Determine the (x, y) coordinate at the center of the cell enclosing the given text.  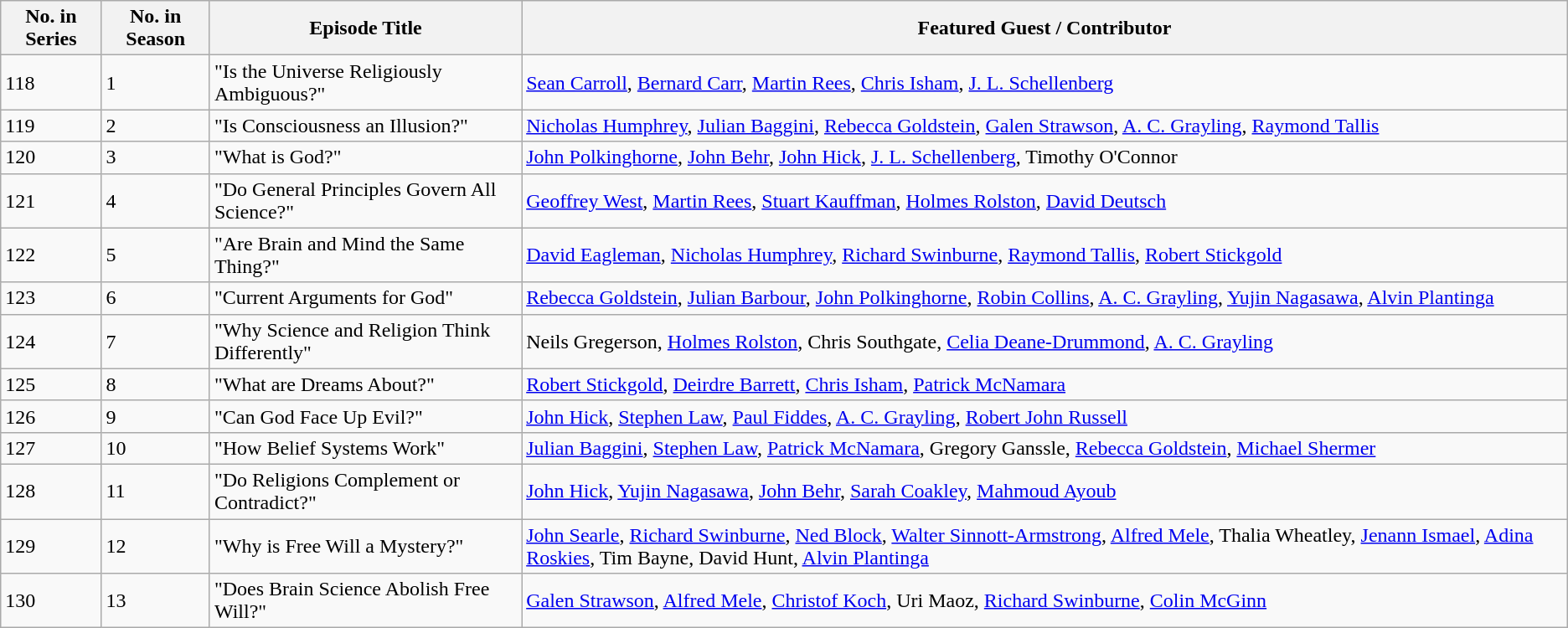
12 (156, 546)
"Are Brain and Mind the Same Thing?" (365, 255)
8 (156, 384)
5 (156, 255)
130 (51, 601)
Sean Carroll, Bernard Carr, Martin Rees, Chris Isham, J. L. Schellenberg (1045, 82)
3 (156, 157)
127 (51, 448)
4 (156, 201)
123 (51, 298)
121 (51, 201)
128 (51, 491)
Galen Strawson, Alfred Mele, Christof Koch, Uri Maoz, Richard Swinburne, Colin McGinn (1045, 601)
"Is Consciousness an Illusion?" (365, 126)
"What are Dreams About?" (365, 384)
Episode Title (365, 28)
122 (51, 255)
"Current Arguments for God" (365, 298)
120 (51, 157)
11 (156, 491)
"Is the Universe Religiously Ambiguous?" (365, 82)
125 (51, 384)
126 (51, 416)
"Why Science and Religion Think Differently" (365, 342)
129 (51, 546)
7 (156, 342)
John Hick, Yujin Nagasawa, John Behr, Sarah Coakley, Mahmoud Ayoub (1045, 491)
"Why is Free Will a Mystery?" (365, 546)
Julian Baggini, Stephen Law, Patrick McNamara, Gregory Ganssle, Rebecca Goldstein, Michael Shermer (1045, 448)
David Eagleman, Nicholas Humphrey, Richard Swinburne, Raymond Tallis, Robert Stickgold (1045, 255)
John Polkinghorne, John Behr, John Hick, J. L. Schellenberg, Timothy O'Connor (1045, 157)
Neils Gregerson, Holmes Rolston, Chris Southgate, Celia Deane-Drummond, A. C. Grayling (1045, 342)
Robert Stickgold, Deirdre Barrett, Chris Isham, Patrick McNamara (1045, 384)
John Hick, Stephen Law, Paul Fiddes, A. C. Grayling, Robert John Russell (1045, 416)
Featured Guest / Contributor (1045, 28)
119 (51, 126)
Geoffrey West, Martin Rees, Stuart Kauffman, Holmes Rolston, David Deutsch (1045, 201)
2 (156, 126)
"How Belief Systems Work" (365, 448)
"What is God?" (365, 157)
"Do General Principles Govern All Science?" (365, 201)
13 (156, 601)
"Do Religions Complement or Contradict?" (365, 491)
No. in Series (51, 28)
6 (156, 298)
124 (51, 342)
No. in Season (156, 28)
Rebecca Goldstein, Julian Barbour, John Polkinghorne, Robin Collins, A. C. Grayling, Yujin Nagasawa, Alvin Plantinga (1045, 298)
118 (51, 82)
"Does Brain Science Abolish Free Will?" (365, 601)
Nicholas Humphrey, Julian Baggini, Rebecca Goldstein, Galen Strawson, A. C. Grayling, Raymond Tallis (1045, 126)
1 (156, 82)
9 (156, 416)
"Can God Face Up Evil?" (365, 416)
10 (156, 448)
